Provide the [X, Y] coordinate of the cell's center where the given text is located.  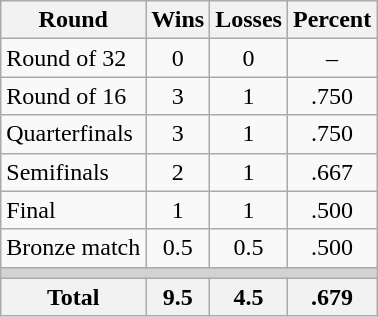
Semifinals [74, 172]
Bronze match [74, 248]
.679 [332, 297]
– [332, 58]
.667 [332, 172]
Quarterfinals [74, 134]
Final [74, 210]
Round of 32 [74, 58]
Wins [178, 20]
2 [178, 172]
Round [74, 20]
4.5 [249, 297]
Percent [332, 20]
Losses [249, 20]
9.5 [178, 297]
Total [74, 297]
Round of 16 [74, 96]
